From the cell containing the given text, extract its center point as [x, y] coordinate. 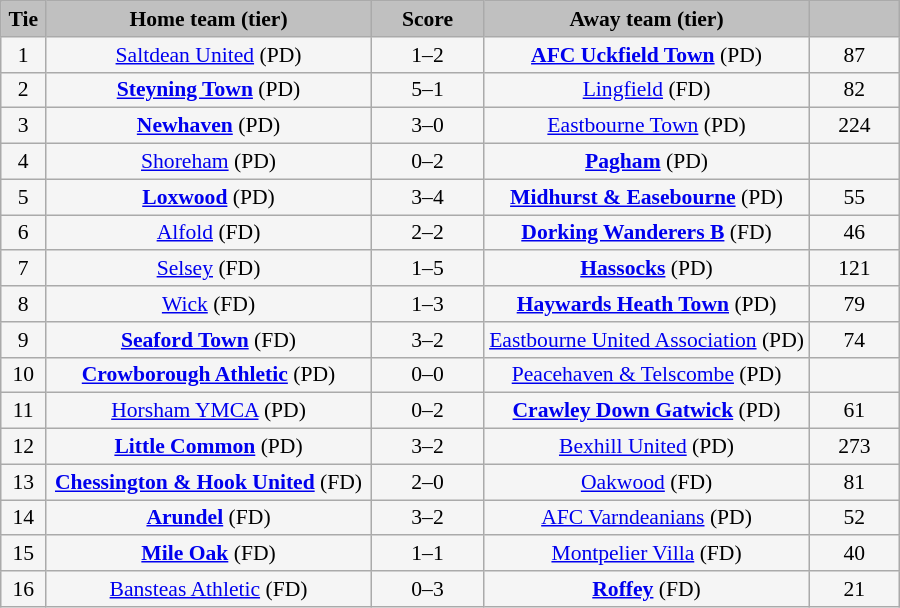
46 [854, 233]
6 [24, 233]
55 [854, 197]
2–0 [427, 482]
2 [24, 90]
Bansteas Athletic (FD) [209, 589]
Loxwood (PD) [209, 197]
79 [854, 304]
Horsham YMCA (PD) [209, 411]
Montpelier Villa (FD) [647, 554]
Alfold (FD) [209, 233]
40 [854, 554]
273 [854, 447]
Score [427, 19]
61 [854, 411]
1–3 [427, 304]
3 [24, 126]
Wick (FD) [209, 304]
1 [24, 55]
82 [854, 90]
16 [24, 589]
Shoreham (PD) [209, 162]
4 [24, 162]
Seaford Town (FD) [209, 340]
Little Common (PD) [209, 447]
21 [854, 589]
AFC Uckfield Town (PD) [647, 55]
3–0 [427, 126]
Lingfield (FD) [647, 90]
81 [854, 482]
11 [24, 411]
5 [24, 197]
1–1 [427, 554]
Roffey (FD) [647, 589]
Bexhill United (PD) [647, 447]
87 [854, 55]
Oakwood (FD) [647, 482]
Eastbourne Town (PD) [647, 126]
1–2 [427, 55]
10 [24, 375]
Selsey (FD) [209, 269]
Away team (tier) [647, 19]
Pagham (PD) [647, 162]
Eastbourne United Association (PD) [647, 340]
Dorking Wanderers B (FD) [647, 233]
Haywards Heath Town (PD) [647, 304]
Arundel (FD) [209, 518]
12 [24, 447]
0–3 [427, 589]
Crowborough Athletic (PD) [209, 375]
224 [854, 126]
14 [24, 518]
13 [24, 482]
0–0 [427, 375]
3–4 [427, 197]
Chessington & Hook United (FD) [209, 482]
7 [24, 269]
52 [854, 518]
Hassocks (PD) [647, 269]
2–2 [427, 233]
9 [24, 340]
Steyning Town (PD) [209, 90]
Home team (tier) [209, 19]
15 [24, 554]
1–5 [427, 269]
Midhurst & Easebourne (PD) [647, 197]
5–1 [427, 90]
Crawley Down Gatwick (PD) [647, 411]
AFC Varndeanians (PD) [647, 518]
Peacehaven & Telscombe (PD) [647, 375]
Mile Oak (FD) [209, 554]
74 [854, 340]
121 [854, 269]
Saltdean United (PD) [209, 55]
Tie [24, 19]
8 [24, 304]
Newhaven (PD) [209, 126]
